For the text-containing cell, return its midpoint in [X, Y] coordinate format. 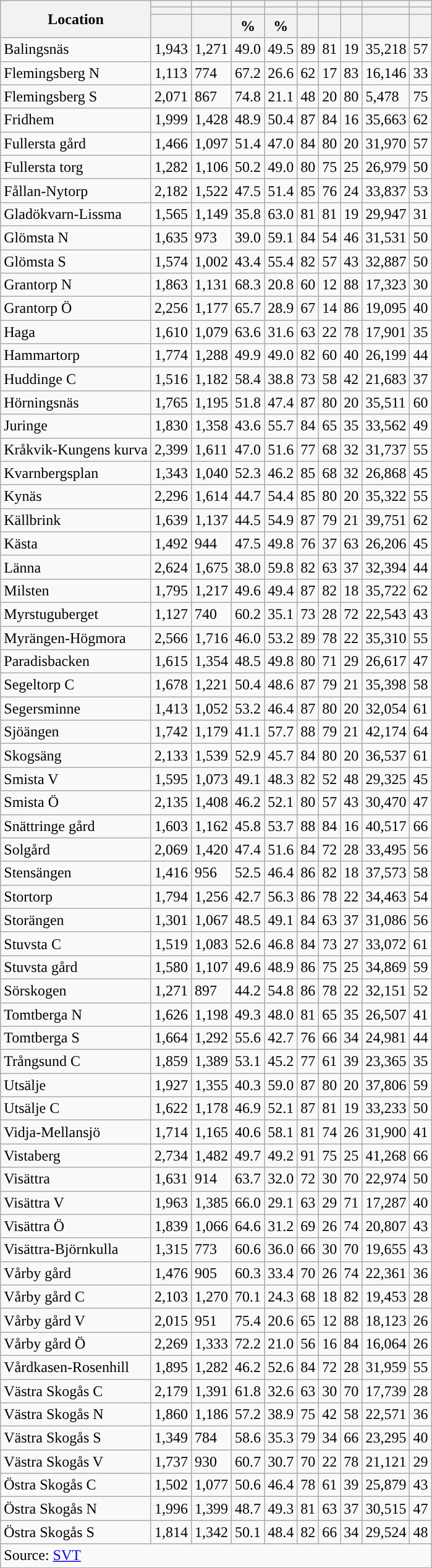
52.3 [248, 473]
1,737 [171, 1462]
2,269 [171, 1344]
Hammartorp [76, 356]
35,398 [386, 685]
52.9 [248, 756]
72.2 [248, 1344]
1,221 [211, 685]
Segersminne [76, 709]
1,106 [211, 167]
Kvarnbergsplan [76, 473]
Östra Skogås S [76, 1532]
48.4 [281, 1532]
1,270 [211, 1297]
34,869 [386, 967]
1,522 [211, 190]
41,268 [386, 1156]
Storängen [76, 920]
2,182 [171, 190]
16,146 [386, 73]
32,394 [386, 567]
26,206 [386, 543]
33,233 [386, 1109]
Trångsund C [76, 1062]
35,218 [386, 49]
33,562 [386, 426]
1,565 [171, 214]
914 [211, 1179]
25,879 [386, 1485]
58.4 [248, 379]
32,151 [386, 991]
46.9 [248, 1109]
944 [211, 543]
1,492 [171, 543]
32,054 [386, 709]
Vidja-Mellansjö [76, 1132]
1,083 [211, 944]
30,470 [386, 803]
49.9 [248, 356]
33,495 [386, 850]
19,655 [386, 1250]
60.7 [248, 1462]
Myrstuguberget [76, 614]
48.7 [248, 1509]
1,385 [211, 1203]
45.7 [281, 756]
740 [211, 614]
1,716 [211, 637]
1,288 [211, 356]
65.7 [248, 309]
1,476 [171, 1273]
32.0 [281, 1179]
2,103 [171, 1297]
30.7 [281, 1462]
1,342 [211, 1532]
54.8 [281, 991]
Snättringe gård [76, 826]
46 [351, 237]
48.0 [281, 1015]
Stuvsta gård [76, 967]
1,416 [171, 873]
Fridhem [76, 120]
Visättra [76, 1179]
1,177 [211, 309]
35,322 [386, 496]
1,127 [171, 614]
1,714 [171, 1132]
1,131 [211, 285]
Visättra-Björnkulla [76, 1250]
61.8 [248, 1391]
1,794 [171, 897]
21.1 [281, 96]
1,178 [211, 1109]
1,830 [171, 426]
1,179 [211, 732]
1,343 [171, 473]
Juringe [76, 426]
30,515 [386, 1509]
Västra Skogås V [76, 1462]
Glömsta S [76, 262]
42,174 [386, 732]
Källbrink [76, 520]
39,751 [386, 520]
1,622 [171, 1109]
1,675 [211, 567]
1,162 [211, 826]
1,301 [171, 920]
1,519 [171, 944]
1,354 [211, 662]
Vårby gård Ö [76, 1344]
19,095 [386, 309]
Kråkvik-Kungens kurva [76, 450]
1,067 [211, 920]
1,198 [211, 1015]
19,453 [386, 1297]
Östra Skogås C [76, 1485]
2,296 [171, 496]
69 [308, 1226]
2,566 [171, 637]
29,325 [386, 779]
43.4 [248, 262]
1,795 [171, 590]
38.0 [248, 567]
35,663 [386, 120]
1,614 [211, 496]
23,295 [386, 1438]
49.4 [281, 590]
35,722 [386, 590]
1,626 [171, 1015]
24,981 [386, 1038]
Tomtberga N [76, 1015]
22,571 [386, 1415]
1,333 [211, 1344]
14 [330, 309]
Västra Skogås N [76, 1415]
2,069 [171, 850]
1,863 [171, 285]
Haga [76, 332]
21,683 [386, 379]
Smista Ö [76, 803]
59.0 [281, 1085]
22,543 [386, 614]
1,639 [171, 520]
83 [351, 73]
1,895 [171, 1367]
1,963 [171, 1203]
2,179 [171, 1391]
Vårby gård V [76, 1320]
Gladökvarn-Lissma [76, 214]
Visättra Ö [76, 1226]
Balingsnäs [76, 49]
Vårby gård [76, 1273]
55.4 [281, 262]
Smista V [76, 779]
59.1 [281, 237]
24 [351, 190]
1,603 [171, 826]
29,524 [386, 1532]
17,323 [386, 285]
37,573 [386, 873]
31,970 [386, 143]
1,664 [171, 1038]
Vårdkasen-Rosenhill [76, 1367]
26.6 [281, 73]
52.5 [248, 873]
1,466 [171, 143]
2,135 [171, 803]
1,052 [211, 709]
1,774 [171, 356]
Visättra V [76, 1203]
1,927 [171, 1085]
40.3 [248, 1085]
1,595 [171, 779]
21.0 [281, 1344]
49.2 [281, 1156]
951 [211, 1320]
1,073 [211, 779]
26,507 [386, 1015]
1,413 [171, 709]
1,107 [211, 967]
Utsälje [76, 1085]
26,617 [386, 662]
2,734 [171, 1156]
31,737 [386, 450]
Segeltorp C [76, 685]
867 [211, 96]
Vårby gård C [76, 1297]
1,482 [211, 1156]
55.6 [248, 1038]
956 [211, 873]
37,806 [386, 1085]
2,256 [171, 309]
44.5 [248, 520]
63.7 [248, 1179]
1,217 [211, 590]
24.3 [281, 1297]
35,310 [386, 637]
Glömsta N [76, 237]
60.3 [248, 1273]
973 [211, 237]
1,539 [211, 756]
1,839 [171, 1226]
36,537 [386, 756]
1,420 [211, 850]
63.6 [248, 332]
45.2 [281, 1062]
Stuvsta C [76, 944]
91 [308, 1156]
38.9 [281, 1415]
64 [420, 732]
1,999 [171, 120]
17,287 [386, 1203]
1,186 [211, 1415]
60.6 [248, 1250]
Fullersta torg [76, 167]
57.7 [281, 732]
31,900 [386, 1132]
Hörningsnäs [76, 403]
70.1 [248, 1297]
1,149 [211, 214]
2,015 [171, 1320]
Länna [76, 567]
49.5 [281, 49]
41.1 [248, 732]
Myrängen-Högmora [76, 637]
17,739 [386, 1391]
20.8 [281, 285]
930 [211, 1462]
1,077 [211, 1485]
1,860 [171, 1415]
Flemingsberg S [76, 96]
Fullersta gård [76, 143]
50.6 [248, 1485]
1,615 [171, 662]
Stensängen [76, 873]
1,631 [171, 1179]
43.6 [248, 426]
1,428 [211, 120]
Sörskogen [76, 991]
Stortorp [76, 897]
1,502 [171, 1485]
60.2 [248, 614]
29.1 [281, 1203]
2,399 [171, 450]
58.6 [248, 1438]
5,478 [386, 96]
773 [211, 1250]
2,624 [171, 567]
35,511 [386, 403]
2,071 [171, 96]
1,066 [211, 1226]
56.3 [281, 897]
27 [351, 944]
68.3 [248, 285]
Solgård [76, 850]
35.8 [248, 214]
66.0 [248, 1203]
50.1 [248, 1532]
35.1 [281, 614]
57.2 [248, 1415]
1,408 [211, 803]
1,165 [211, 1132]
1,292 [211, 1038]
26,199 [386, 356]
55.7 [281, 426]
33.4 [281, 1273]
Milsten [76, 590]
75.4 [248, 1320]
74.8 [248, 96]
31.2 [281, 1226]
1,399 [211, 1509]
Source: SVT [216, 1556]
16,064 [386, 1344]
44.2 [248, 991]
1,040 [211, 473]
54.9 [281, 520]
38.8 [281, 379]
1,097 [211, 143]
Västra Skogås C [76, 1391]
53 [420, 190]
1,516 [171, 379]
51.8 [248, 403]
1,315 [171, 1250]
1,943 [171, 49]
1,742 [171, 732]
1,574 [171, 262]
50.2 [248, 167]
49 [420, 426]
46.8 [281, 944]
1,610 [171, 332]
1,113 [171, 73]
1,137 [211, 520]
31.6 [281, 332]
26,979 [386, 167]
28.9 [281, 309]
29,947 [386, 214]
1,256 [211, 897]
1,859 [171, 1062]
Sjöängen [76, 732]
63.0 [281, 214]
26,868 [386, 473]
17,901 [386, 332]
58.1 [281, 1132]
905 [211, 1273]
36.0 [281, 1250]
Tomtberga S [76, 1038]
Flemingsberg N [76, 73]
1,002 [211, 262]
1,996 [171, 1509]
Grantorp N [76, 285]
Kästa [76, 543]
1,349 [171, 1438]
48.3 [281, 779]
33 [420, 73]
Grantorp Ö [76, 309]
Fållan-Nytorp [76, 190]
784 [211, 1438]
1,355 [211, 1085]
1,182 [211, 379]
897 [211, 991]
33,072 [386, 944]
49.7 [248, 1156]
31,086 [386, 920]
17 [330, 73]
1,391 [211, 1391]
40.6 [248, 1132]
32.6 [281, 1391]
31,959 [386, 1367]
40,517 [386, 826]
1,814 [171, 1532]
22,974 [386, 1179]
67.2 [248, 73]
23,365 [386, 1062]
31 [420, 214]
46.0 [248, 637]
1,358 [211, 426]
59.8 [281, 567]
1,195 [211, 403]
18,123 [386, 1320]
35.3 [281, 1438]
32,887 [386, 262]
1,389 [211, 1062]
48.6 [281, 685]
1,611 [211, 450]
1,765 [171, 403]
Location [76, 19]
Paradisbacken [76, 662]
Skogsäng [76, 756]
39.0 [248, 237]
774 [211, 73]
20.6 [281, 1320]
Huddinge C [76, 379]
1,678 [171, 685]
20,807 [386, 1226]
33,837 [386, 190]
2,133 [171, 756]
Vistaberg [76, 1156]
Kynäs [76, 496]
Utsälje C [76, 1109]
54.4 [281, 496]
44.7 [248, 496]
1,635 [171, 237]
45.8 [248, 826]
64.6 [248, 1226]
21,121 [386, 1462]
22,361 [386, 1273]
34,463 [386, 897]
53.7 [281, 826]
1,580 [171, 967]
Östra Skogås N [76, 1509]
Västra Skogås S [76, 1438]
53.1 [248, 1062]
1,079 [211, 332]
31,531 [386, 237]
67 [308, 309]
